Find where the given text appears and provide that cell's center as [x, y] coordinate. 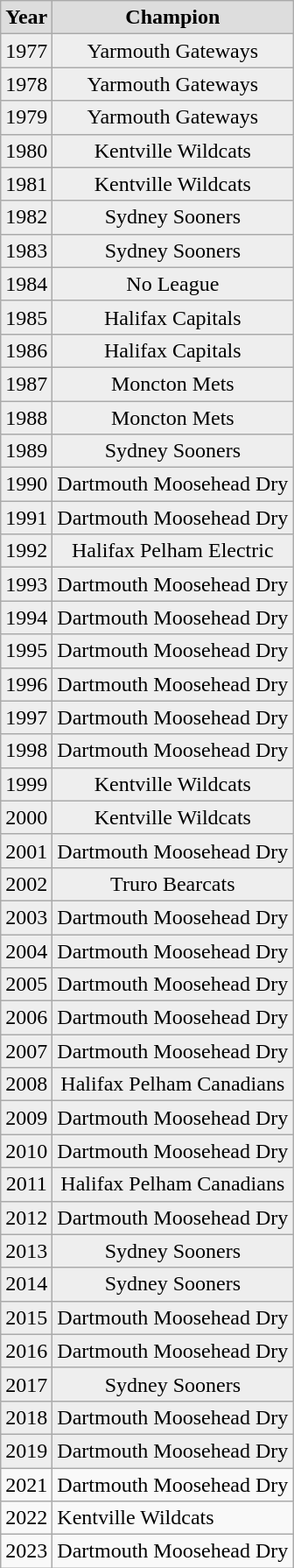
2004 [26, 950]
1985 [26, 317]
Champion [173, 18]
2003 [26, 917]
2007 [26, 1051]
1998 [26, 751]
Truro Bearcats [173, 884]
1978 [26, 84]
Year [26, 18]
1989 [26, 451]
2014 [26, 1284]
2010 [26, 1151]
2011 [26, 1184]
1980 [26, 151]
1991 [26, 518]
1995 [26, 651]
2023 [26, 1551]
1979 [26, 117]
1992 [26, 551]
1990 [26, 484]
2001 [26, 851]
2013 [26, 1251]
2021 [26, 1485]
1997 [26, 717]
2002 [26, 884]
1977 [26, 51]
1993 [26, 584]
2018 [26, 1417]
1999 [26, 784]
1982 [26, 217]
1981 [26, 184]
2017 [26, 1384]
1983 [26, 251]
2006 [26, 1018]
2016 [26, 1351]
1988 [26, 418]
No League [173, 284]
1996 [26, 684]
2008 [26, 1084]
1987 [26, 384]
2005 [26, 985]
1986 [26, 350]
2015 [26, 1317]
2022 [26, 1518]
2019 [26, 1451]
1984 [26, 284]
Halifax Pelham Electric [173, 551]
1994 [26, 618]
2009 [26, 1118]
2012 [26, 1218]
2000 [26, 817]
